Detect which cell encompasses the target text, then output its [X, Y] center coordinate. 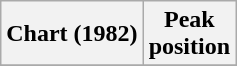
Peakposition [189, 34]
Chart (1982) [72, 34]
